Locate the cell with the specified text and output its [x, y] center coordinate. 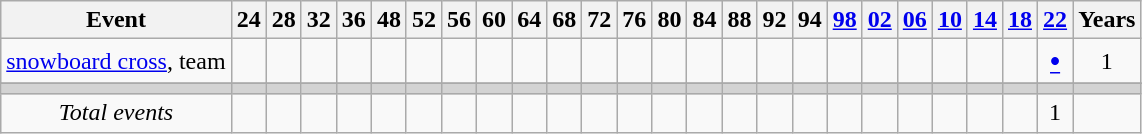
28 [284, 20]
06 [914, 20]
98 [844, 20]
64 [530, 20]
72 [600, 20]
• [1056, 61]
Years [1107, 20]
14 [984, 20]
92 [774, 20]
10 [950, 20]
88 [740, 20]
snowboard cross, team [116, 61]
60 [494, 20]
Total events [116, 113]
52 [424, 20]
22 [1056, 20]
Event [116, 20]
24 [248, 20]
56 [458, 20]
32 [318, 20]
80 [670, 20]
76 [634, 20]
94 [810, 20]
36 [354, 20]
18 [1020, 20]
02 [880, 20]
68 [564, 20]
84 [704, 20]
48 [388, 20]
